From the cell containing the given text, extract its center point as (X, Y) coordinate. 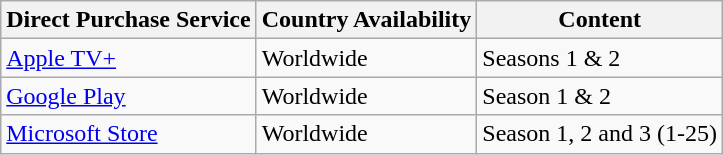
Content (600, 20)
Direct Purchase Service (128, 20)
Season 1, 2 and 3 (1-25) (600, 134)
Season 1 & 2 (600, 96)
Seasons 1 & 2 (600, 58)
Microsoft Store (128, 134)
Apple TV+ (128, 58)
Country Availability (366, 20)
Google Play (128, 96)
